Determine the [X, Y] coordinate at the center of the cell enclosing the given text.  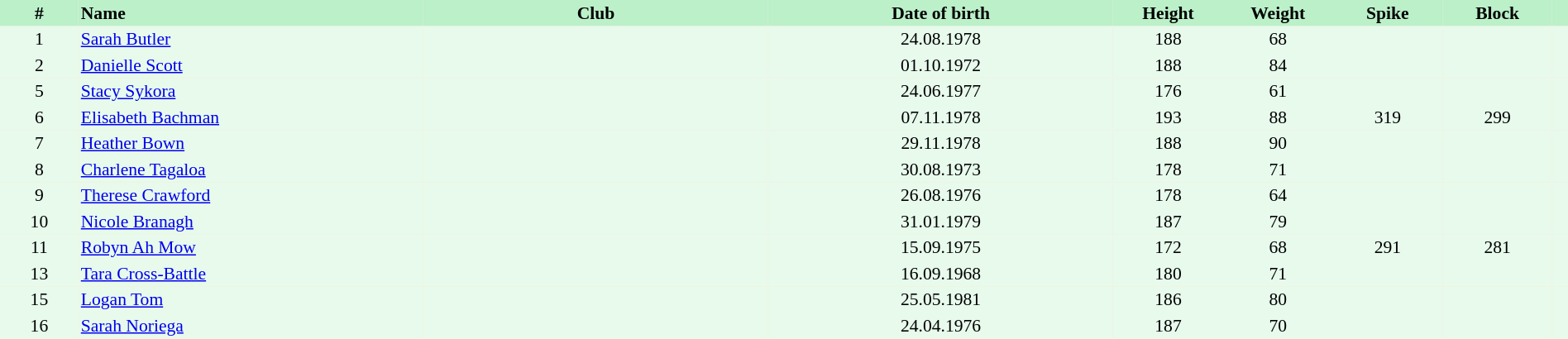
5 [40, 91]
2 [40, 65]
9 [40, 195]
64 [1279, 195]
# [40, 13]
90 [1279, 144]
29.11.1978 [941, 144]
01.10.1972 [941, 65]
15.09.1975 [941, 248]
61 [1279, 91]
Therese Crawford [251, 195]
15 [40, 299]
70 [1279, 326]
172 [1168, 248]
Elisabeth Bachman [251, 117]
13 [40, 274]
Charlene Tagaloa [251, 169]
319 [1388, 117]
281 [1497, 248]
Logan Tom [251, 299]
79 [1279, 222]
24.06.1977 [941, 91]
16.09.1968 [941, 274]
Block [1497, 13]
Club [595, 13]
Heather Bown [251, 144]
180 [1168, 274]
193 [1168, 117]
Sarah Noriega [251, 326]
Sarah Butler [251, 40]
176 [1168, 91]
Weight [1279, 13]
31.01.1979 [941, 222]
Nicole Branagh [251, 222]
291 [1388, 248]
Stacy Sykora [251, 91]
299 [1497, 117]
6 [40, 117]
Date of birth [941, 13]
Spike [1388, 13]
186 [1168, 299]
Height [1168, 13]
16 [40, 326]
84 [1279, 65]
Danielle Scott [251, 65]
1 [40, 40]
24.08.1978 [941, 40]
Tara Cross-Battle [251, 274]
7 [40, 144]
Robyn Ah Mow [251, 248]
25.05.1981 [941, 299]
11 [40, 248]
26.08.1976 [941, 195]
8 [40, 169]
Name [251, 13]
30.08.1973 [941, 169]
88 [1279, 117]
07.11.1978 [941, 117]
10 [40, 222]
24.04.1976 [941, 326]
80 [1279, 299]
